From the cell containing the given text, extract its center point as [X, Y] coordinate. 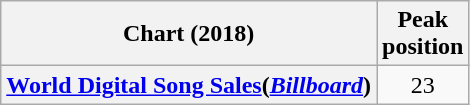
Peak position [423, 34]
World Digital Song Sales(Billboard) [189, 85]
23 [423, 85]
Chart (2018) [189, 34]
